Find where the given text appears and provide that cell's center as [X, Y] coordinate. 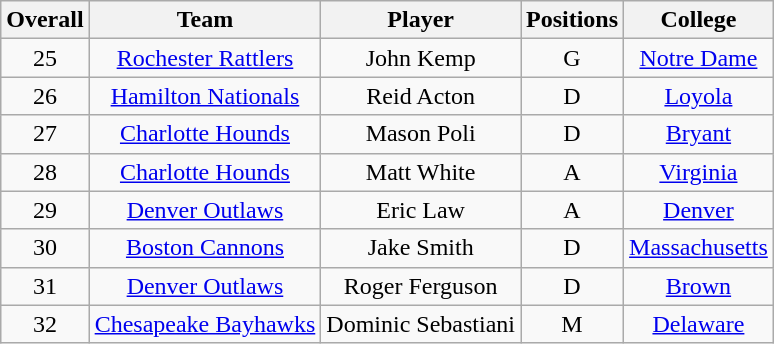
Virginia [699, 172]
College [699, 20]
Boston Cannons [205, 248]
Reid Acton [421, 96]
G [572, 58]
30 [45, 248]
32 [45, 324]
27 [45, 134]
Positions [572, 20]
Loyola [699, 96]
Mason Poli [421, 134]
Delaware [699, 324]
Team [205, 20]
28 [45, 172]
25 [45, 58]
M [572, 324]
Massachusetts [699, 248]
John Kemp [421, 58]
Hamilton Nationals [205, 96]
Bryant [699, 134]
Player [421, 20]
26 [45, 96]
Overall [45, 20]
31 [45, 286]
Eric Law [421, 210]
Brown [699, 286]
Roger Ferguson [421, 286]
Rochester Rattlers [205, 58]
Dominic Sebastiani [421, 324]
29 [45, 210]
Chesapeake Bayhawks [205, 324]
Notre Dame [699, 58]
Jake Smith [421, 248]
Denver [699, 210]
Matt White [421, 172]
